Output the [X, Y] coordinate of the center of the cell containing the given text.  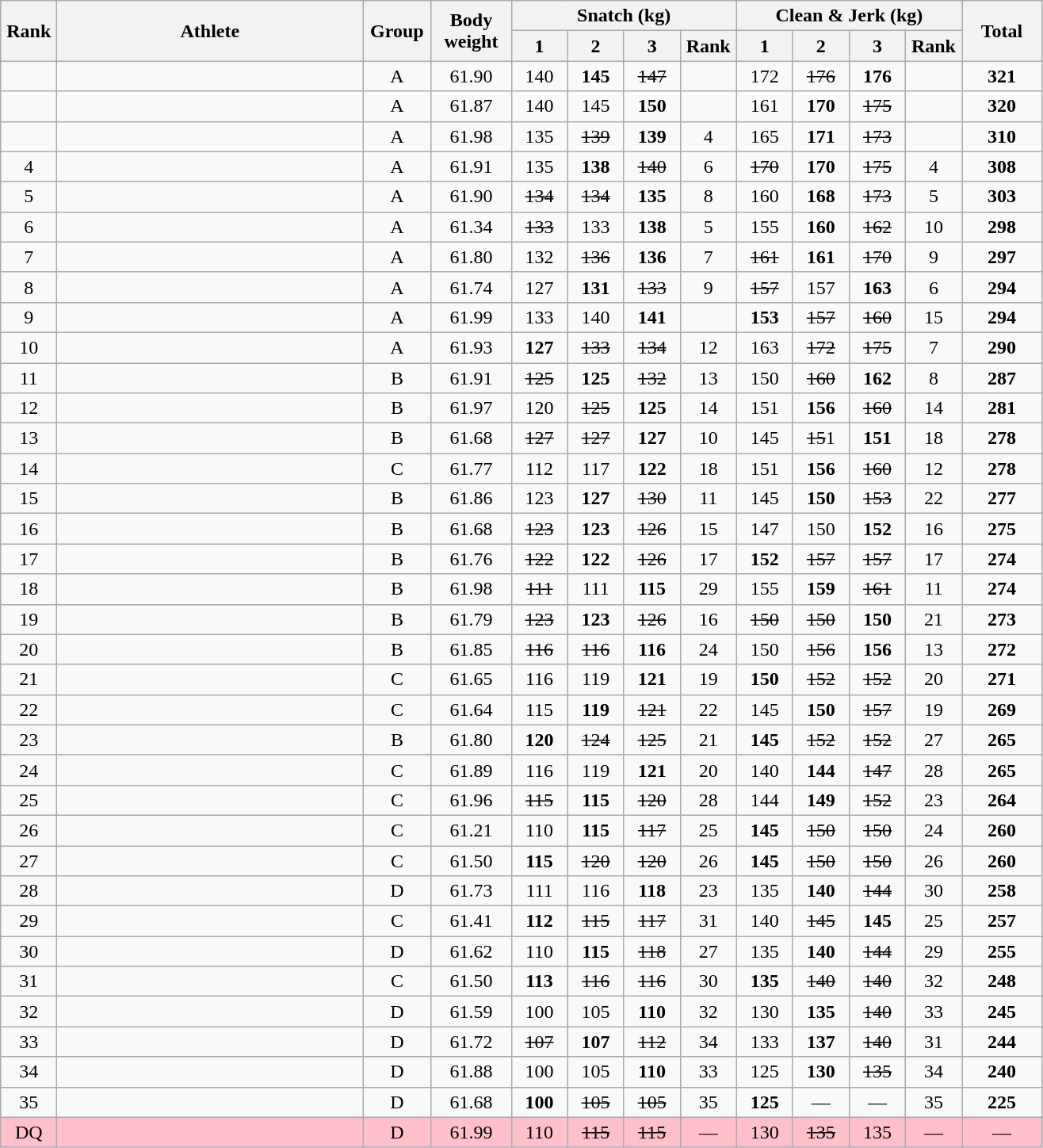
137 [821, 1042]
269 [1002, 710]
149 [821, 800]
61.65 [471, 679]
61.85 [471, 649]
61.89 [471, 770]
275 [1002, 529]
257 [1002, 921]
141 [651, 317]
61.59 [471, 1012]
61.76 [471, 559]
131 [596, 287]
61.79 [471, 619]
171 [821, 136]
61.97 [471, 408]
Clean & Jerk (kg) [849, 16]
61.77 [471, 469]
248 [1002, 982]
61.73 [471, 891]
61.88 [471, 1072]
DQ [29, 1132]
255 [1002, 951]
113 [539, 982]
Total [1002, 31]
61.72 [471, 1042]
Snatch (kg) [624, 16]
281 [1002, 408]
61.86 [471, 499]
Athlete [210, 31]
225 [1002, 1102]
165 [764, 136]
Group [397, 31]
320 [1002, 106]
272 [1002, 649]
61.34 [471, 227]
Body weight [471, 31]
273 [1002, 619]
240 [1002, 1072]
297 [1002, 257]
303 [1002, 197]
308 [1002, 166]
321 [1002, 76]
244 [1002, 1042]
245 [1002, 1012]
61.64 [471, 710]
298 [1002, 227]
258 [1002, 891]
61.41 [471, 921]
61.87 [471, 106]
168 [821, 197]
264 [1002, 800]
61.21 [471, 830]
61.62 [471, 951]
61.74 [471, 287]
290 [1002, 347]
61.96 [471, 800]
310 [1002, 136]
287 [1002, 378]
271 [1002, 679]
159 [821, 589]
61.93 [471, 347]
277 [1002, 499]
124 [596, 740]
